For the text-containing cell, return its midpoint in [x, y] coordinate format. 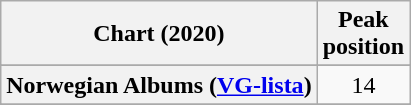
Chart (2020) [159, 34]
Peakposition [363, 34]
Norwegian Albums (VG-lista) [159, 85]
14 [363, 85]
